Determine the (X, Y) coordinate at the center of the cell enclosing the given text.  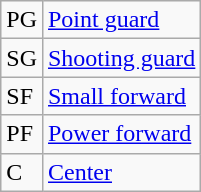
SG (22, 58)
C (22, 172)
Point guard (121, 20)
Shooting guard (121, 58)
Center (121, 172)
Small forward (121, 96)
Power forward (121, 134)
SF (22, 96)
PG (22, 20)
PF (22, 134)
